Determine the (x, y) coordinate at the center of the cell enclosing the given text.  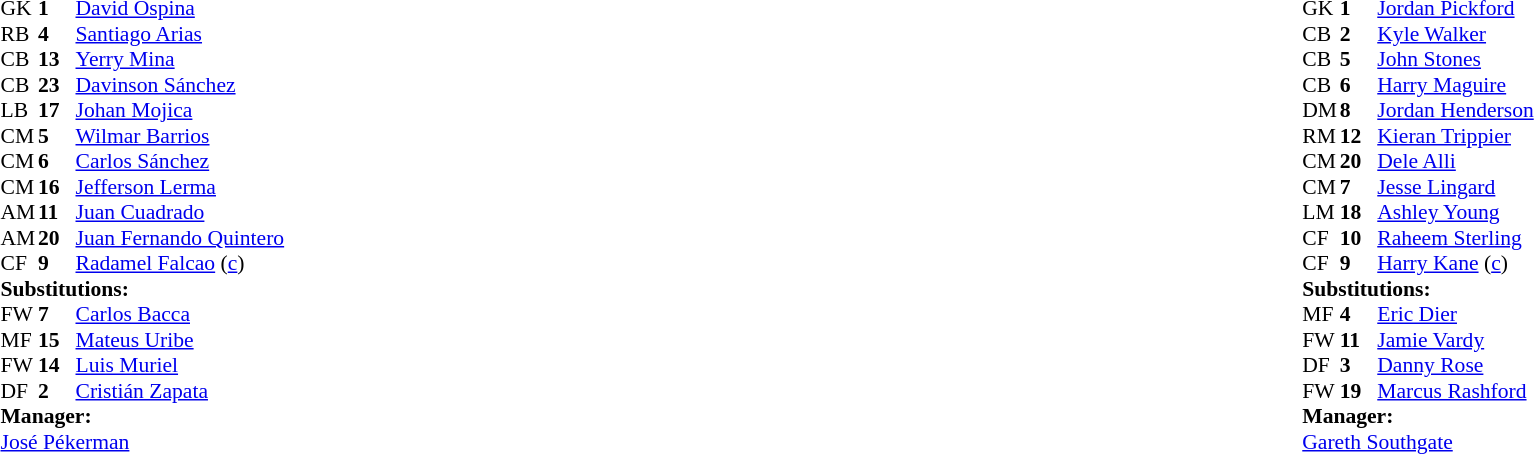
14 (57, 365)
16 (57, 187)
10 (1359, 238)
Johan Mojica (180, 111)
John Stones (1455, 59)
Radamel Falcao (c) (180, 263)
Kyle Walker (1455, 34)
Jesse Lingard (1455, 187)
Carlos Bacca (180, 315)
8 (1359, 111)
Jamie Vardy (1455, 340)
RM (1321, 136)
18 (1359, 213)
Yerry Mina (180, 59)
Dele Alli (1455, 161)
Ashley Young (1455, 213)
LM (1321, 213)
23 (57, 85)
19 (1359, 391)
Raheem Sterling (1455, 238)
Harry Maguire (1455, 85)
Jefferson Lerma (180, 187)
Kieran Trippier (1455, 136)
Cristián Zapata (180, 391)
Santiago Arias (180, 34)
Davinson Sánchez (180, 85)
12 (1359, 136)
Jordan Henderson (1455, 111)
3 (1359, 365)
Eric Dier (1455, 315)
Wilmar Barrios (180, 136)
15 (57, 340)
Danny Rose (1455, 365)
Harry Kane (c) (1455, 263)
Marcus Rashford (1455, 391)
RB (19, 34)
Juan Cuadrado (180, 213)
13 (57, 59)
LB (19, 111)
Mateus Uribe (180, 340)
DM (1321, 111)
17 (57, 111)
Carlos Sánchez (180, 161)
Juan Fernando Quintero (180, 238)
Luis Muriel (180, 365)
